From the cell containing the given text, extract its center point as (x, y) coordinate. 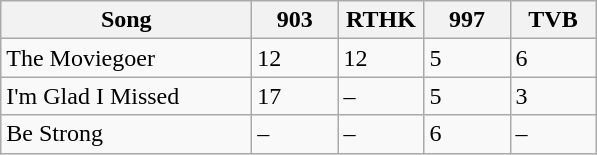
3 (553, 96)
903 (295, 20)
Song (126, 20)
The Moviegoer (126, 58)
997 (467, 20)
RTHK (381, 20)
Be Strong (126, 134)
17 (295, 96)
TVB (553, 20)
I'm Glad I Missed (126, 96)
